Capture the cell that displays the provided text and extract its (X, Y) central coordinate. 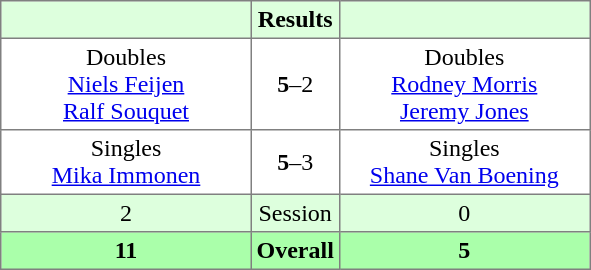
Overall (295, 251)
Singles Mika Immonen (126, 162)
2 (126, 213)
5–2 (295, 84)
Session (295, 213)
0 (464, 213)
5–3 (295, 162)
Results (295, 20)
Singles Shane Van Boening (464, 162)
5 (464, 251)
DoublesRodney MorrisJeremy Jones (464, 84)
DoublesNiels FeijenRalf Souquet (126, 84)
11 (126, 251)
